Extract the [x, y] coordinate from the center of the cell holding the provided text.  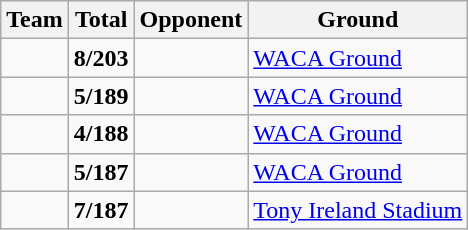
4/188 [101, 134]
5/187 [101, 172]
Total [101, 20]
Team [35, 20]
Opponent [191, 20]
Ground [358, 20]
7/187 [101, 210]
8/203 [101, 58]
5/189 [101, 96]
Tony Ireland Stadium [358, 210]
